Return the (X, Y) coordinate for the center point of the cell that contains the specified text.  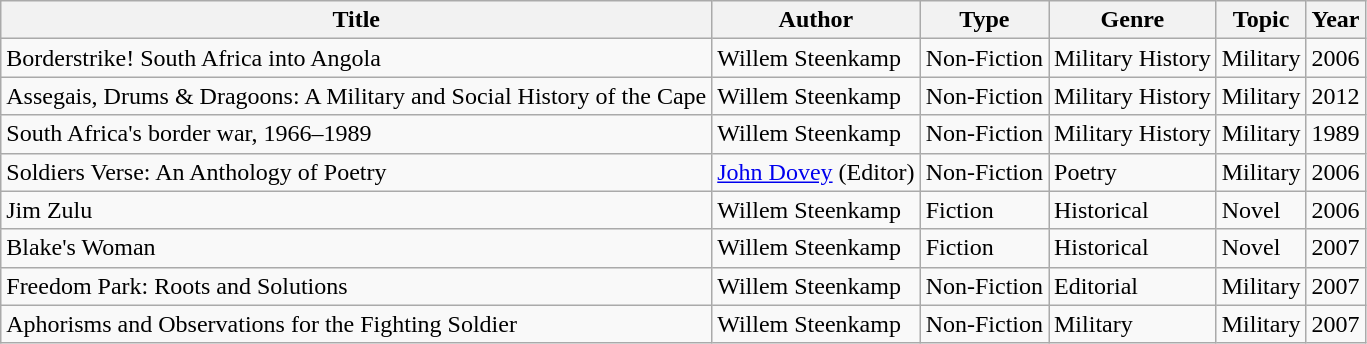
Title (356, 20)
South Africa's border war, 1966–1989 (356, 134)
Borderstrike! South Africa into Angola (356, 58)
Jim Zulu (356, 210)
John Dovey (Editor) (816, 172)
Blake's Woman (356, 248)
Author (816, 20)
Topic (1261, 20)
Editorial (1132, 286)
Soldiers Verse: An Anthology of Poetry (356, 172)
Poetry (1132, 172)
Aphorisms and Observations for the Fighting Soldier (356, 324)
Assegais, Drums & Dragoons: A Military and Social History of the Cape (356, 96)
Freedom Park: Roots and Solutions (356, 286)
1989 (1336, 134)
Year (1336, 20)
Type (984, 20)
Genre (1132, 20)
2012 (1336, 96)
